Capture the cell that displays the provided text and extract its [X, Y] central coordinate. 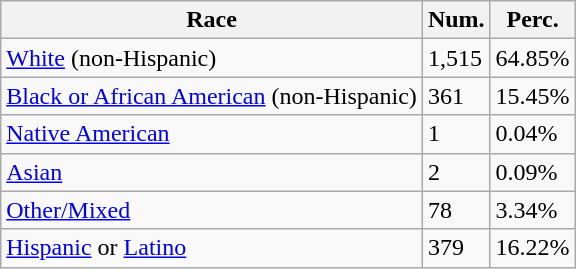
Perc. [532, 20]
1 [456, 134]
Hispanic or Latino [212, 248]
Native American [212, 134]
White (non-Hispanic) [212, 58]
361 [456, 96]
0.09% [532, 172]
379 [456, 248]
Other/Mixed [212, 210]
Race [212, 20]
0.04% [532, 134]
Asian [212, 172]
1,515 [456, 58]
15.45% [532, 96]
16.22% [532, 248]
Black or African American (non-Hispanic) [212, 96]
2 [456, 172]
3.34% [532, 210]
78 [456, 210]
Num. [456, 20]
64.85% [532, 58]
